Scan for the cell matching the given text and deliver its (x, y) coordinate at center. 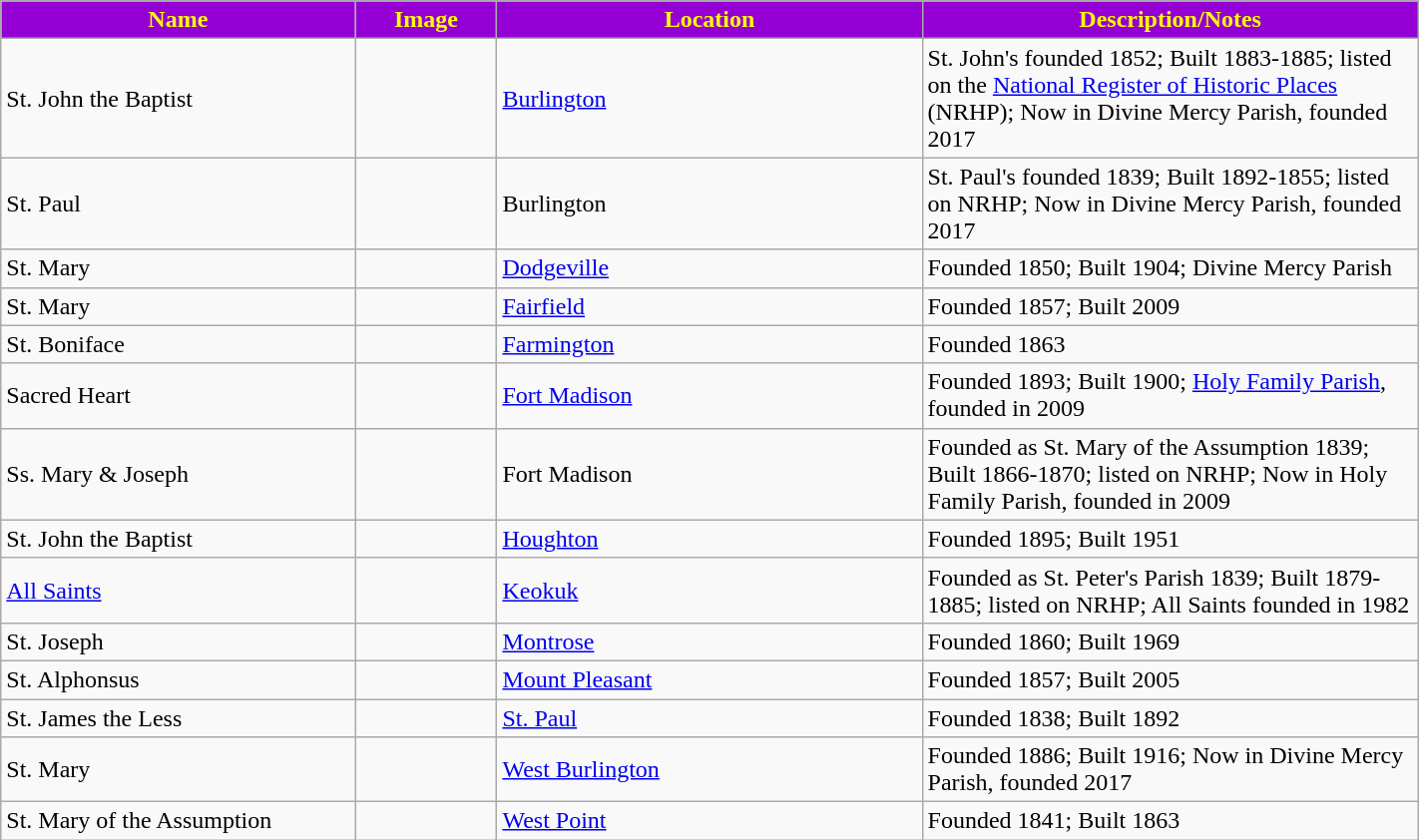
Founded 1841; Built 1863 (1170, 821)
Keokuk (709, 591)
Founded 1850; Built 1904; Divine Mercy Parish (1170, 268)
Image (426, 20)
Founded 1863 (1170, 344)
Founded 1857; Built 2009 (1170, 306)
All Saints (178, 591)
Fairfield (709, 306)
Montrose (709, 641)
Founded 1838; Built 1892 (1170, 717)
St. Joseph (178, 641)
Founded 1886; Built 1916; Now in Divine Mercy Parish, founded 2017 (1170, 770)
Location (709, 20)
Founded 1895; Built 1951 (1170, 539)
Founded 1860; Built 1969 (1170, 641)
Founded as St. Peter's Parish 1839; Built 1879-1885; listed on NRHP; All Saints founded in 1982 (1170, 591)
Founded 1893; Built 1900; Holy Family Parish, founded in 2009 (1170, 395)
St. Paul's founded 1839; Built 1892-1855; listed on NRHP; Now in Divine Mercy Parish, founded 2017 (1170, 204)
Farmington (709, 344)
St. James the Less (178, 717)
West Burlington (709, 770)
Dodgeville (709, 268)
Ss. Mary & Joseph (178, 474)
St. Alphonsus (178, 679)
Sacred Heart (178, 395)
Founded 1857; Built 2005 (1170, 679)
Founded as St. Mary of the Assumption 1839; Built 1866-1870; listed on NRHP; Now in Holy Family Parish, founded in 2009 (1170, 474)
Name (178, 20)
St. John's founded 1852; Built 1883-1885; listed on the National Register of Historic Places (NRHP); Now in Divine Mercy Parish, founded 2017 (1170, 98)
Houghton (709, 539)
West Point (709, 821)
Description/Notes (1170, 20)
Mount Pleasant (709, 679)
St. Boniface (178, 344)
St. Mary of the Assumption (178, 821)
